Search for the cell housing the specified text and yield its (X, Y) center coordinate. 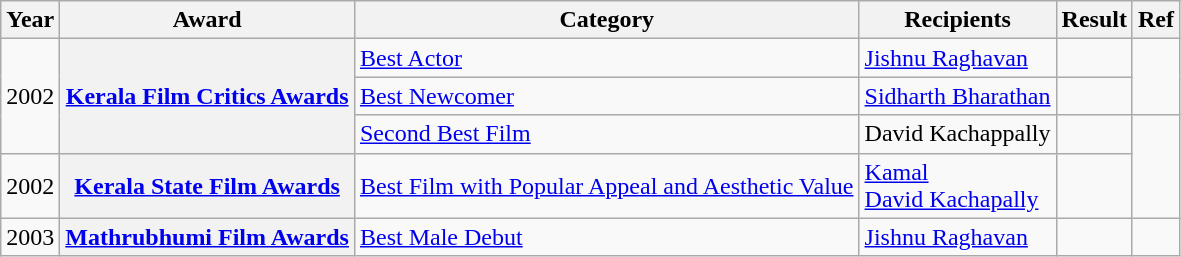
Best Actor (606, 58)
Best Male Debut (606, 237)
Result (1094, 20)
Kerala Film Critics Awards (208, 96)
Mathrubhumi Film Awards (208, 237)
Recipients (958, 20)
Kerala State Film Awards (208, 186)
Year (30, 20)
Sidharth Bharathan (958, 96)
David Kachappally (958, 134)
Best Film with Popular Appeal and Aesthetic Value (606, 186)
Best Newcomer (606, 96)
Category (606, 20)
Second Best Film (606, 134)
Award (208, 20)
2003 (30, 237)
Kamal David Kachapally (958, 186)
Ref (1156, 20)
